Search for the cell housing the specified text and yield its [x, y] center coordinate. 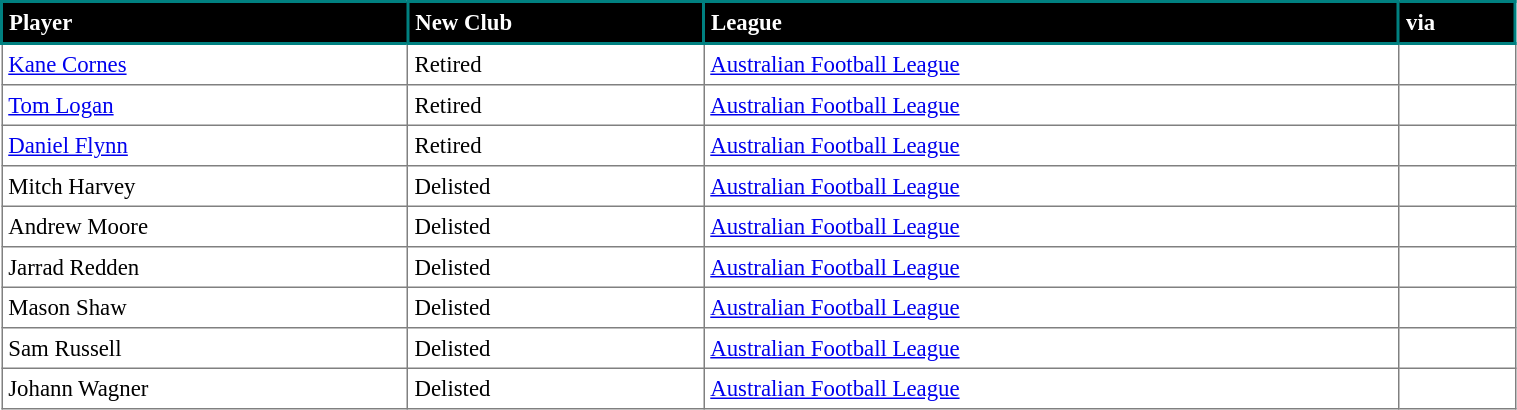
Sam Russell [205, 348]
New Club [556, 23]
Daniel Flynn [205, 145]
Player [205, 23]
Johann Wagner [205, 388]
League [1052, 23]
Andrew Moore [205, 226]
Mitch Harvey [205, 186]
Mason Shaw [205, 307]
Tom Logan [205, 105]
Kane Cornes [205, 64]
via [1458, 23]
Jarrad Redden [205, 267]
